Find where the given text appears and provide that cell's center as [X, Y] coordinate. 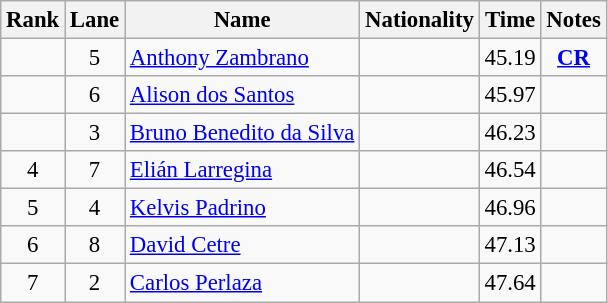
David Cetre [242, 245]
2 [95, 283]
Bruno Benedito da Silva [242, 133]
Time [510, 20]
Nationality [420, 20]
Notes [574, 20]
Alison dos Santos [242, 95]
Kelvis Padrino [242, 208]
Anthony Zambrano [242, 58]
CR [574, 58]
46.23 [510, 133]
47.64 [510, 283]
Rank [33, 20]
Name [242, 20]
45.97 [510, 95]
46.54 [510, 170]
8 [95, 245]
47.13 [510, 245]
3 [95, 133]
46.96 [510, 208]
Lane [95, 20]
Carlos Perlaza [242, 283]
Elián Larregina [242, 170]
45.19 [510, 58]
